Locate the cell with the specified text and output its (X, Y) center coordinate. 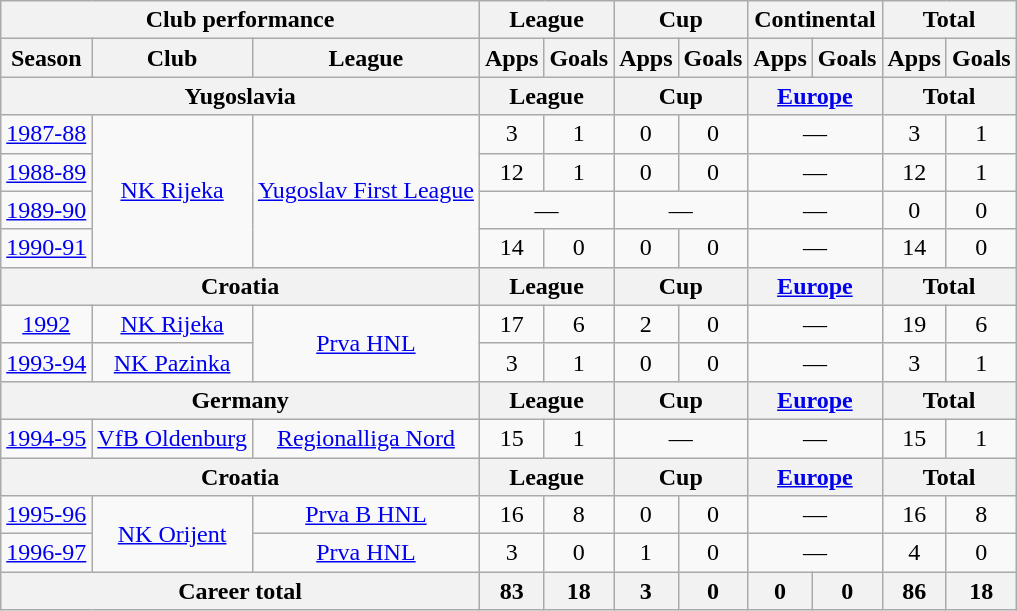
1990-91 (46, 248)
Career total (240, 591)
NK Orijent (172, 534)
Season (46, 58)
Prva B HNL (366, 515)
17 (511, 324)
19 (914, 324)
Yugoslav First League (366, 191)
1992 (46, 324)
4 (914, 553)
1988-89 (46, 172)
Germany (240, 400)
1994-95 (46, 438)
NK Pazinka (172, 362)
Continental (815, 20)
Yugoslavia (240, 96)
1995-96 (46, 515)
1996-97 (46, 553)
83 (511, 591)
1989-90 (46, 210)
Regionalliga Nord (366, 438)
VfB Oldenburg (172, 438)
1987-88 (46, 134)
86 (914, 591)
2 (646, 324)
1993-94 (46, 362)
Club (172, 58)
Club performance (240, 20)
